Provide the [X, Y] coordinate of the cell's center where the given text is located.  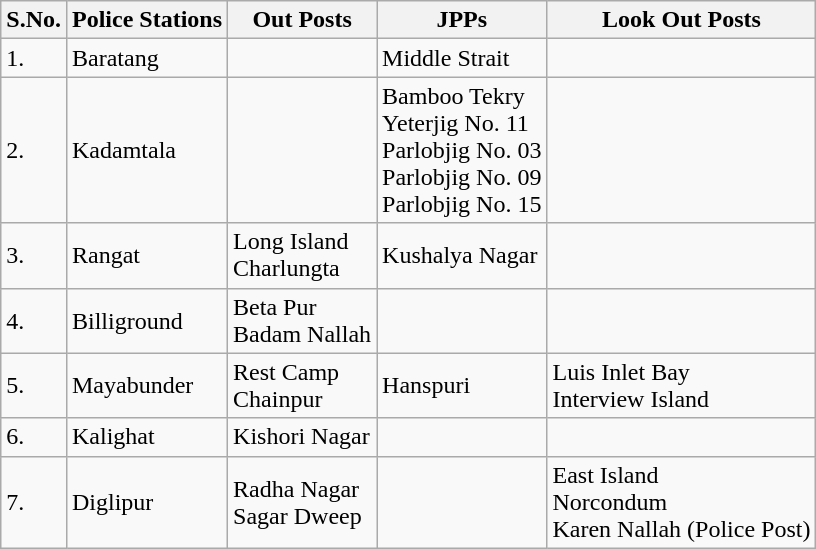
Police Stations [146, 20]
JPPs [462, 20]
Luis Inlet BayInterview Island [682, 386]
2. [34, 150]
S.No. [34, 20]
Beta PurBadam Nallah [302, 320]
Middle Strait [462, 58]
Rangat [146, 256]
Radha NagarSagar Dweep [302, 502]
7. [34, 502]
Look Out Posts [682, 20]
Kalighat [146, 437]
Diglipur [146, 502]
Hanspuri [462, 386]
5. [34, 386]
Baratang [146, 58]
4. [34, 320]
6. [34, 437]
Kishori Nagar [302, 437]
3. [34, 256]
Long IslandCharlungta [302, 256]
Out Posts [302, 20]
East IslandNorcondumKaren Nallah (Police Post) [682, 502]
Mayabunder [146, 386]
Kushalya Nagar [462, 256]
Kadamtala [146, 150]
Billiground [146, 320]
Rest CampChainpur [302, 386]
1. [34, 58]
Bamboo TekryYeterjig No. 11Parlobjig No. 03Parlobjig No. 09Parlobjig No. 15 [462, 150]
